Detect which cell encompasses the target text, then output its [x, y] center coordinate. 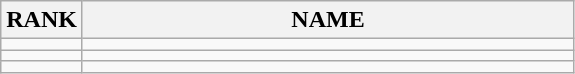
RANK [42, 20]
NAME [328, 20]
